Pinpoint the cell where the given text exists, returning its [X, Y] midpoint coordinate. 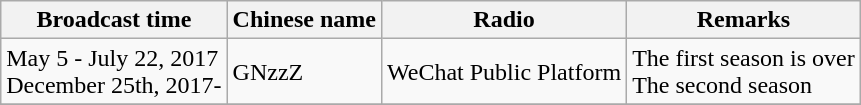
WeChat Public Platform [504, 72]
Chinese name [304, 20]
Radio [504, 20]
Remarks [744, 20]
The first season is overThe second season [744, 72]
GNzzZ [304, 72]
Broadcast time [114, 20]
May 5 - July 22, 2017December 25th, 2017- [114, 72]
